Search for the cell housing the specified text and yield its [x, y] center coordinate. 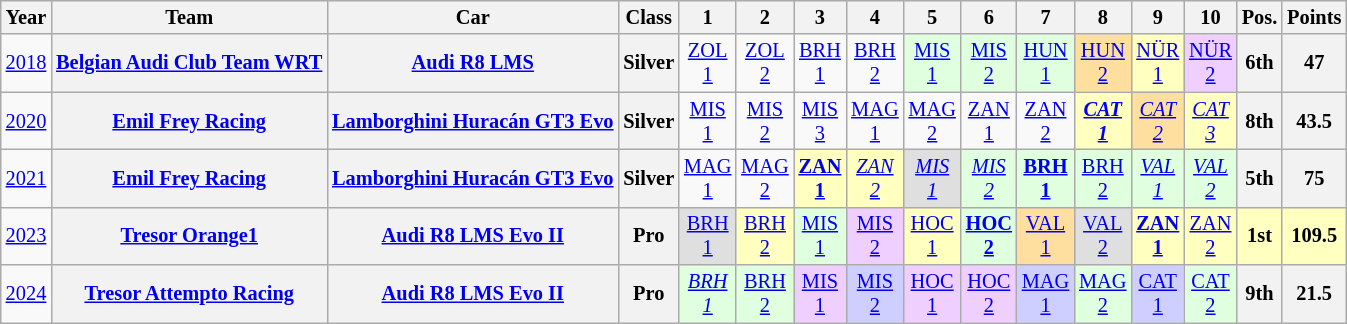
ZOL2 [764, 63]
6 [989, 17]
Tresor Attempto Racing [189, 294]
NÜR1 [1158, 63]
Tresor Orange1 [189, 236]
Audi R8 LMS [472, 63]
NÜR2 [1210, 63]
2018 [26, 63]
6th [1260, 63]
Pos. [1260, 17]
10 [1210, 17]
2023 [26, 236]
7 [1046, 17]
21.5 [1314, 294]
9th [1260, 294]
Class [648, 17]
47 [1314, 63]
5th [1260, 178]
2020 [26, 121]
CAT3 [1210, 121]
Belgian Audi Club Team WRT [189, 63]
9 [1158, 17]
MIS3 [820, 121]
Car [472, 17]
Year [26, 17]
5 [932, 17]
HUN1 [1046, 63]
4 [874, 17]
2024 [26, 294]
109.5 [1314, 236]
2021 [26, 178]
Team [189, 17]
ZOL1 [708, 63]
43.5 [1314, 121]
75 [1314, 178]
2 [764, 17]
1st [1260, 236]
Points [1314, 17]
1 [708, 17]
8 [1102, 17]
8th [1260, 121]
3 [820, 17]
HUN2 [1102, 63]
